Pinpoint the cell where the given text exists, returning its [x, y] midpoint coordinate. 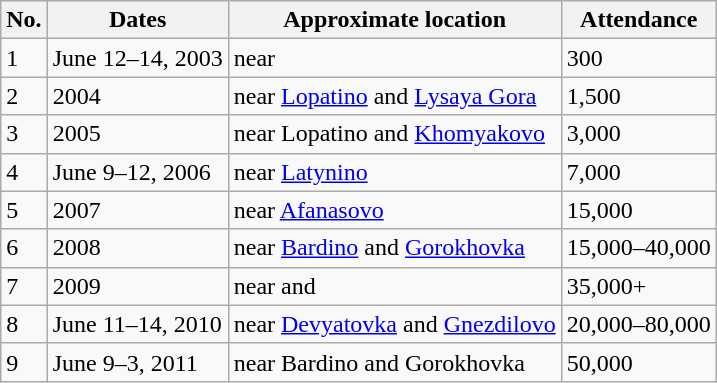
near Lopatino and Lysaya Gora [394, 96]
near and [394, 286]
15,000–40,000 [638, 248]
1,500 [638, 96]
4 [24, 172]
2 [24, 96]
June 11–14, 2010 [138, 324]
near Devyatovka and Gnezdilovo [394, 324]
June 9–3, 2011 [138, 362]
Attendance [638, 20]
35,000+ [638, 286]
June 12–14, 2003 [138, 58]
8 [24, 324]
2005 [138, 134]
300 [638, 58]
3,000 [638, 134]
near [394, 58]
1 [24, 58]
15,000 [638, 210]
2008 [138, 248]
2007 [138, 210]
5 [24, 210]
9 [24, 362]
near Lopatino and Khomyakovo [394, 134]
2009 [138, 286]
2004 [138, 96]
near Afanasovo [394, 210]
Approximate location [394, 20]
3 [24, 134]
50,000 [638, 362]
June 9–12, 2006 [138, 172]
7,000 [638, 172]
6 [24, 248]
Dates [138, 20]
7 [24, 286]
No. [24, 20]
near Latynino [394, 172]
20,000–80,000 [638, 324]
